Locate the cell with the specified text and output its [x, y] center coordinate. 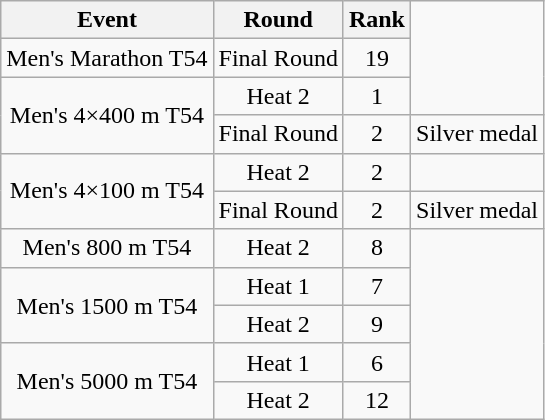
Men's 800 m T54 [107, 248]
Men's 1500 m T54 [107, 305]
Men's 4×100 m T54 [107, 191]
8 [376, 248]
9 [376, 324]
19 [376, 58]
Men's 4×400 m T54 [107, 115]
Men's Marathon T54 [107, 58]
6 [376, 362]
Rank [376, 20]
12 [376, 400]
Round [278, 20]
Event [107, 20]
1 [376, 96]
Men's 5000 m T54 [107, 381]
7 [376, 286]
